Find where the given text appears and provide that cell's center as (x, y) coordinate. 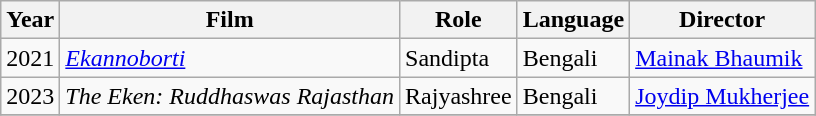
Sandipta (459, 58)
2023 (30, 96)
Ekannoborti (230, 58)
Mainak Bhaumik (722, 58)
2021 (30, 58)
Film (230, 20)
Director (722, 20)
Role (459, 20)
Rajyashree (459, 96)
Joydip Mukherjee (722, 96)
Year (30, 20)
The Eken: Ruddhaswas Rajasthan (230, 96)
Language (573, 20)
